Detect which cell encompasses the target text, then output its [x, y] center coordinate. 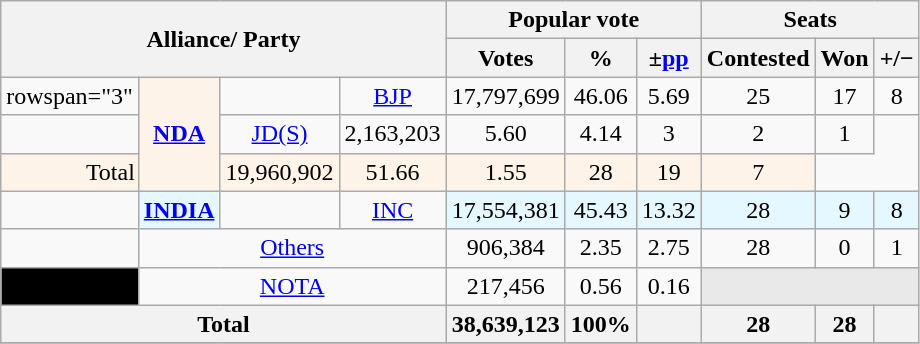
906,384 [506, 248]
25 [758, 96]
Won [844, 58]
51.66 [392, 172]
Contested [758, 58]
0.56 [600, 286]
Alliance/ Party [224, 39]
5.69 [668, 96]
2,163,203 [392, 134]
2.35 [600, 248]
INDIA [179, 210]
NDA [179, 134]
17 [844, 96]
JD(S) [280, 134]
45.43 [600, 210]
3 [668, 134]
0 [844, 248]
217,456 [506, 286]
+/− [896, 58]
19 [668, 172]
13.32 [668, 210]
Popular vote [574, 20]
5.60 [506, 134]
7 [758, 172]
2.75 [668, 248]
19,960,902 [280, 172]
38,639,123 [506, 324]
17,797,699 [506, 96]
1.55 [506, 172]
9 [844, 210]
NOTA [292, 286]
4.14 [600, 134]
100% [600, 324]
% [600, 58]
BJP [392, 96]
±pp [668, 58]
Others [292, 248]
INC [392, 210]
17,554,381 [506, 210]
2 [758, 134]
46.06 [600, 96]
Seats [810, 20]
rowspan="3" [70, 96]
0.16 [668, 286]
Votes [506, 58]
